Provide the [X, Y] coordinate of the cell's center where the given text is located.  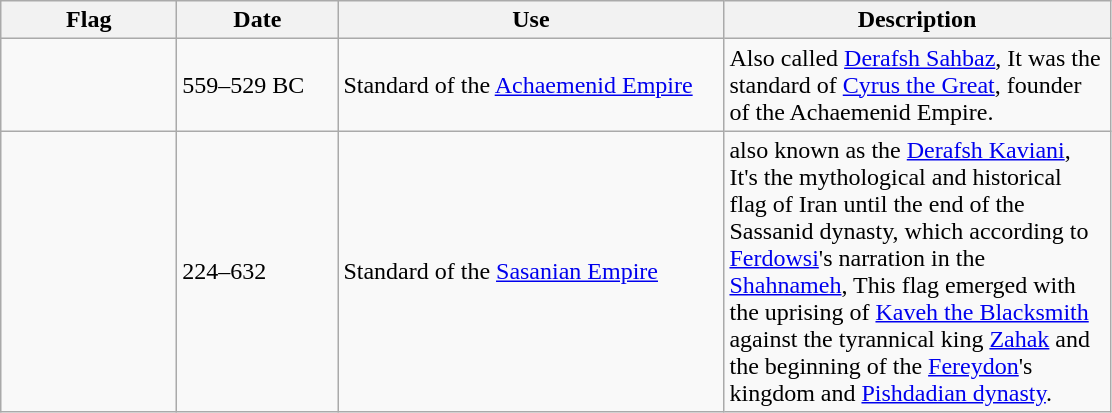
224–632 [258, 272]
Use [531, 20]
Description [917, 20]
Also called Derafsh Sahbaz, It was the standard of Cyrus the Great, founder of the Achaemenid Empire. [917, 85]
Flag [89, 20]
Standard of the Sasanian Empire [531, 272]
Standard of the Achaemenid Empire [531, 85]
559–529 BC [258, 85]
Date [258, 20]
